Output the [X, Y] coordinate of the center of the cell containing the given text.  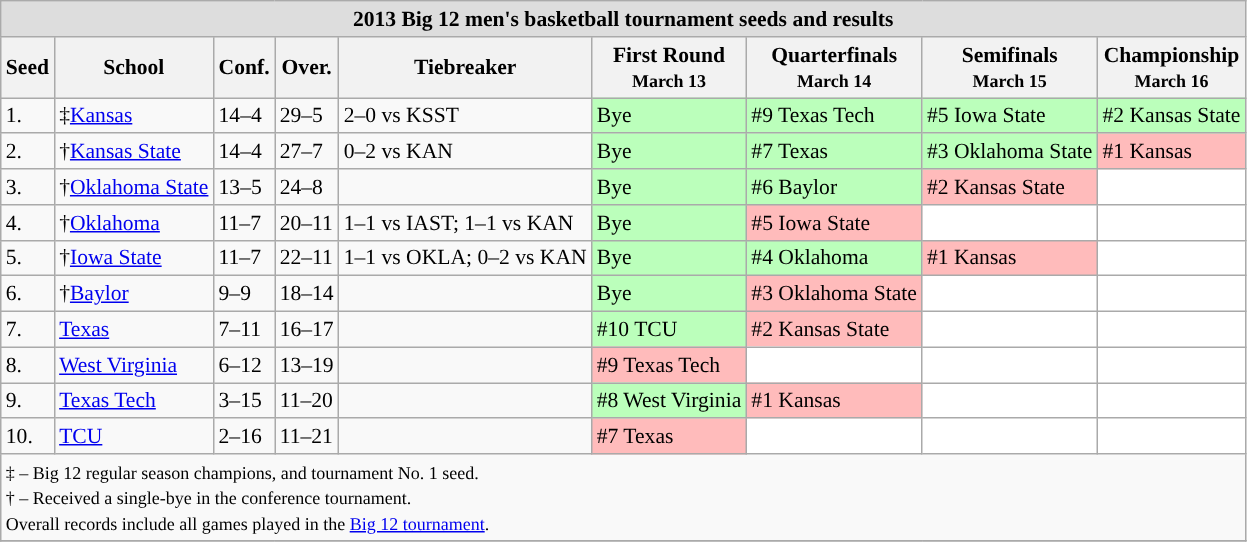
13–5 [244, 187]
Texas [134, 330]
27–7 [307, 152]
Over. [307, 68]
SemifinalsMarch 15 [1010, 68]
†Oklahoma State [134, 187]
18–14 [307, 294]
Conf. [244, 68]
11–20 [307, 401]
5. [28, 258]
1–1 vs IAST; 1–1 vs KAN [466, 223]
8. [28, 365]
24–8 [307, 187]
‡Kansas [134, 116]
29–5 [307, 116]
11–21 [307, 437]
3. [28, 187]
2013 Big 12 men's basketball tournament seeds and results [624, 19]
6–12 [244, 365]
TCU [134, 437]
†Kansas State [134, 152]
9. [28, 401]
20–11 [307, 223]
16–17 [307, 330]
QuarterfinalsMarch 14 [834, 68]
2–16 [244, 437]
2. [28, 152]
†Iowa State [134, 258]
West Virginia [134, 365]
13–19 [307, 365]
9–9 [244, 294]
†Baylor [134, 294]
#4 Oklahoma [834, 258]
†Oklahoma [134, 223]
School [134, 68]
4. [28, 223]
7–11 [244, 330]
10. [28, 437]
#10 TCU [670, 330]
#6 Baylor [834, 187]
1–1 vs OKLA; 0–2 vs KAN [466, 258]
22–11 [307, 258]
7. [28, 330]
Seed [28, 68]
First RoundMarch 13 [670, 68]
1. [28, 116]
Texas Tech [134, 401]
0–2 vs KAN [466, 152]
3–15 [244, 401]
#8 West Virginia [670, 401]
2–0 vs KSST [466, 116]
Tiebreaker [466, 68]
ChampionshipMarch 16 [1171, 68]
6. [28, 294]
